Locate the cell with the specified text and output its (X, Y) center coordinate. 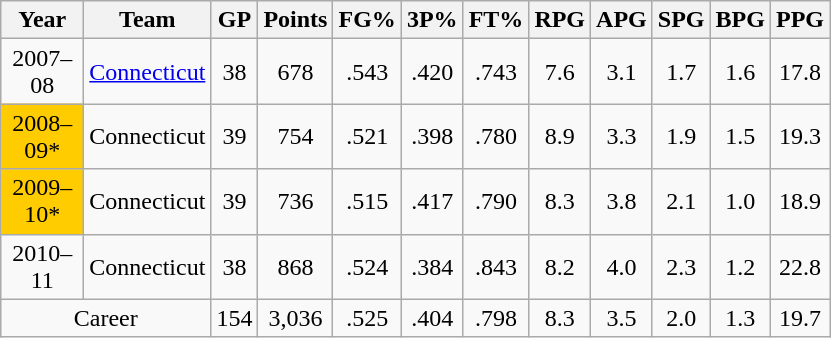
2007–08 (42, 72)
.743 (496, 72)
RPG (560, 20)
.417 (432, 202)
7.6 (560, 72)
1.9 (681, 136)
1.5 (740, 136)
18.9 (800, 202)
GP (234, 20)
1.0 (740, 202)
.543 (367, 72)
.843 (496, 266)
2.3 (681, 266)
SPG (681, 20)
3.8 (622, 202)
4.0 (622, 266)
3.5 (622, 318)
736 (296, 202)
BPG (740, 20)
2008–09* (42, 136)
678 (296, 72)
154 (234, 318)
19.7 (800, 318)
.384 (432, 266)
3P% (432, 20)
1.3 (740, 318)
.521 (367, 136)
.404 (432, 318)
2.1 (681, 202)
Career (106, 318)
8.2 (560, 266)
1.6 (740, 72)
1.2 (740, 266)
.780 (496, 136)
2.0 (681, 318)
3.3 (622, 136)
8.9 (560, 136)
.525 (367, 318)
2010–11 (42, 266)
22.8 (800, 266)
FT% (496, 20)
868 (296, 266)
Points (296, 20)
19.3 (800, 136)
FG% (367, 20)
3,036 (296, 318)
.420 (432, 72)
.524 (367, 266)
.798 (496, 318)
1.7 (681, 72)
Team (148, 20)
754 (296, 136)
.790 (496, 202)
PPG (800, 20)
.398 (432, 136)
Year (42, 20)
APG (622, 20)
2009–10* (42, 202)
17.8 (800, 72)
.515 (367, 202)
3.1 (622, 72)
